Identify which cell holds the provided text, then report its [x, y] central coordinate. 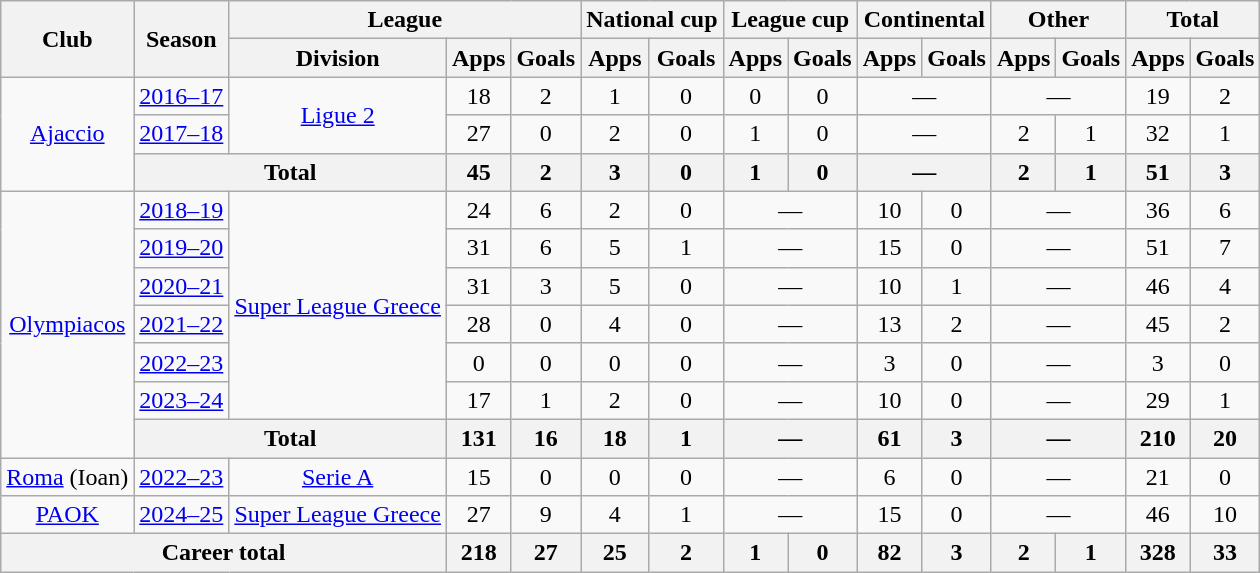
League cup [790, 20]
Serie A [338, 477]
16 [546, 438]
2019–20 [182, 248]
PAOK [68, 515]
League [405, 20]
2024–25 [182, 515]
32 [1158, 134]
Ligue 2 [338, 115]
2017–18 [182, 134]
17 [478, 400]
13 [889, 324]
7 [1225, 248]
218 [478, 553]
2020–21 [182, 286]
36 [1158, 210]
Other [1058, 20]
2021–22 [182, 324]
131 [478, 438]
33 [1225, 553]
28 [478, 324]
9 [546, 515]
25 [615, 553]
Continental [924, 20]
82 [889, 553]
21 [1158, 477]
Ajaccio [68, 134]
29 [1158, 400]
2016–17 [182, 96]
Club [68, 39]
Division [338, 58]
2018–19 [182, 210]
210 [1158, 438]
328 [1158, 553]
24 [478, 210]
2023–24 [182, 400]
National cup [652, 20]
20 [1225, 438]
Olympiacos [68, 324]
Career total [224, 553]
61 [889, 438]
Season [182, 39]
19 [1158, 96]
Roma (Ioan) [68, 477]
